For the text-containing cell, return its midpoint in [x, y] coordinate format. 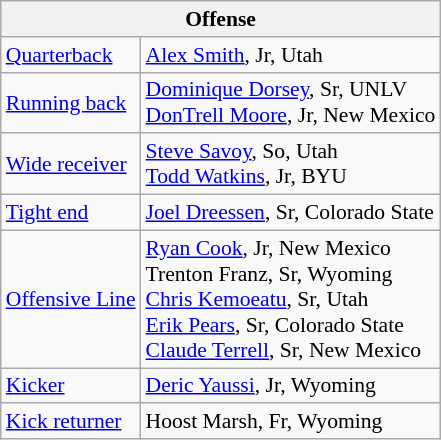
Offensive Line [71, 299]
Kick returner [71, 422]
Alex Smith, Jr, Utah [291, 55]
Ryan Cook, Jr, New MexicoTrenton Franz, Sr, WyomingChris Kemoeatu, Sr, UtahErik Pears, Sr, Colorado StateClaude Terrell, Sr, New Mexico [291, 299]
Steve Savoy, So, Utah Todd Watkins, Jr, BYU [291, 164]
Wide receiver [71, 164]
Tight end [71, 213]
Joel Dreessen, Sr, Colorado State [291, 213]
Hoost Marsh, Fr, Wyoming [291, 422]
Kicker [71, 386]
Deric Yaussi, Jr, Wyoming [291, 386]
Offense [221, 19]
Running back [71, 102]
Dominique Dorsey, Sr, UNLVDonTrell Moore, Jr, New Mexico [291, 102]
Quarterback [71, 55]
